Extract the (X, Y) coordinate from the center of the cell holding the provided text.  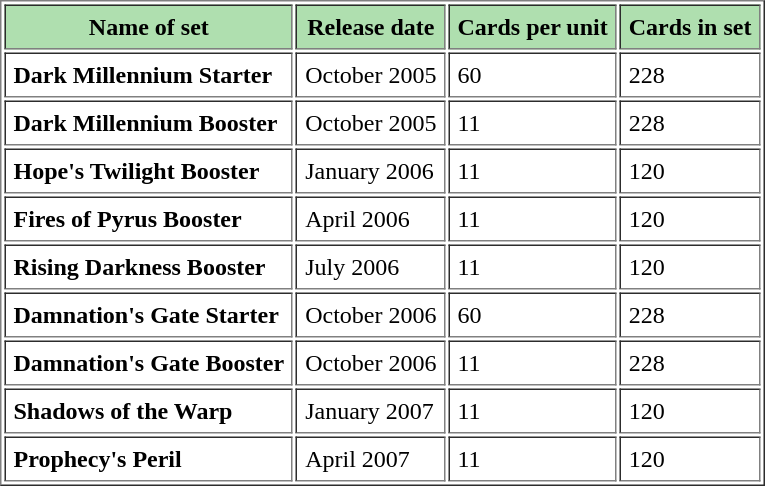
Rising Darkness Booster (148, 266)
Hope's Twilight Booster (148, 170)
Cards per unit (532, 26)
Fires of Pyrus Booster (148, 218)
April 2007 (370, 458)
April 2006 (370, 218)
Shadows of the Warp (148, 410)
Damnation's Gate Starter (148, 314)
Cards in set (690, 26)
July 2006 (370, 266)
January 2007 (370, 410)
Dark Millennium Starter (148, 74)
January 2006 (370, 170)
Name of set (148, 26)
Dark Millennium Booster (148, 122)
Release date (370, 26)
Prophecy's Peril (148, 458)
Damnation's Gate Booster (148, 362)
